Return the [X, Y] coordinate for the center point of the cell that contains the specified text.  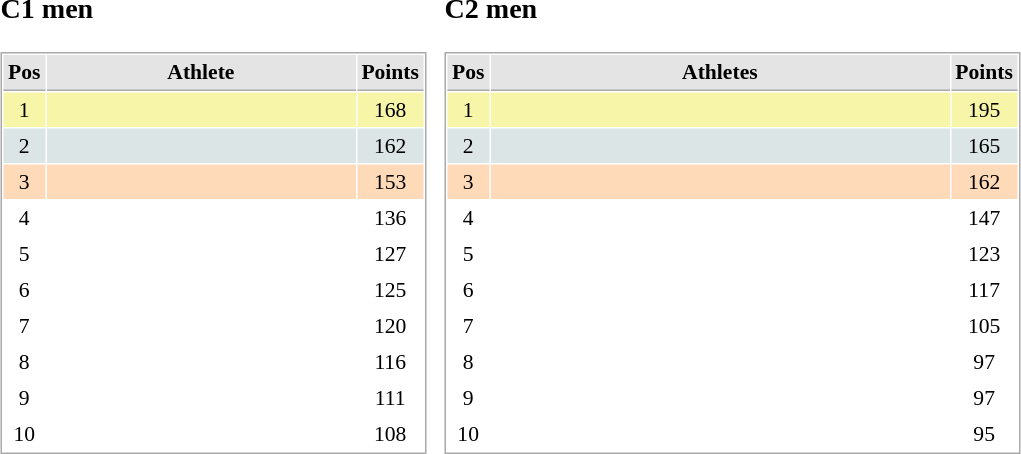
136 [390, 218]
165 [984, 146]
127 [390, 254]
153 [390, 182]
111 [390, 398]
195 [984, 110]
Athlete [200, 74]
120 [390, 326]
Athletes [720, 74]
125 [390, 290]
117 [984, 290]
123 [984, 254]
147 [984, 218]
105 [984, 326]
108 [390, 434]
116 [390, 362]
168 [390, 110]
95 [984, 434]
